For the text-containing cell, return its midpoint in [x, y] coordinate format. 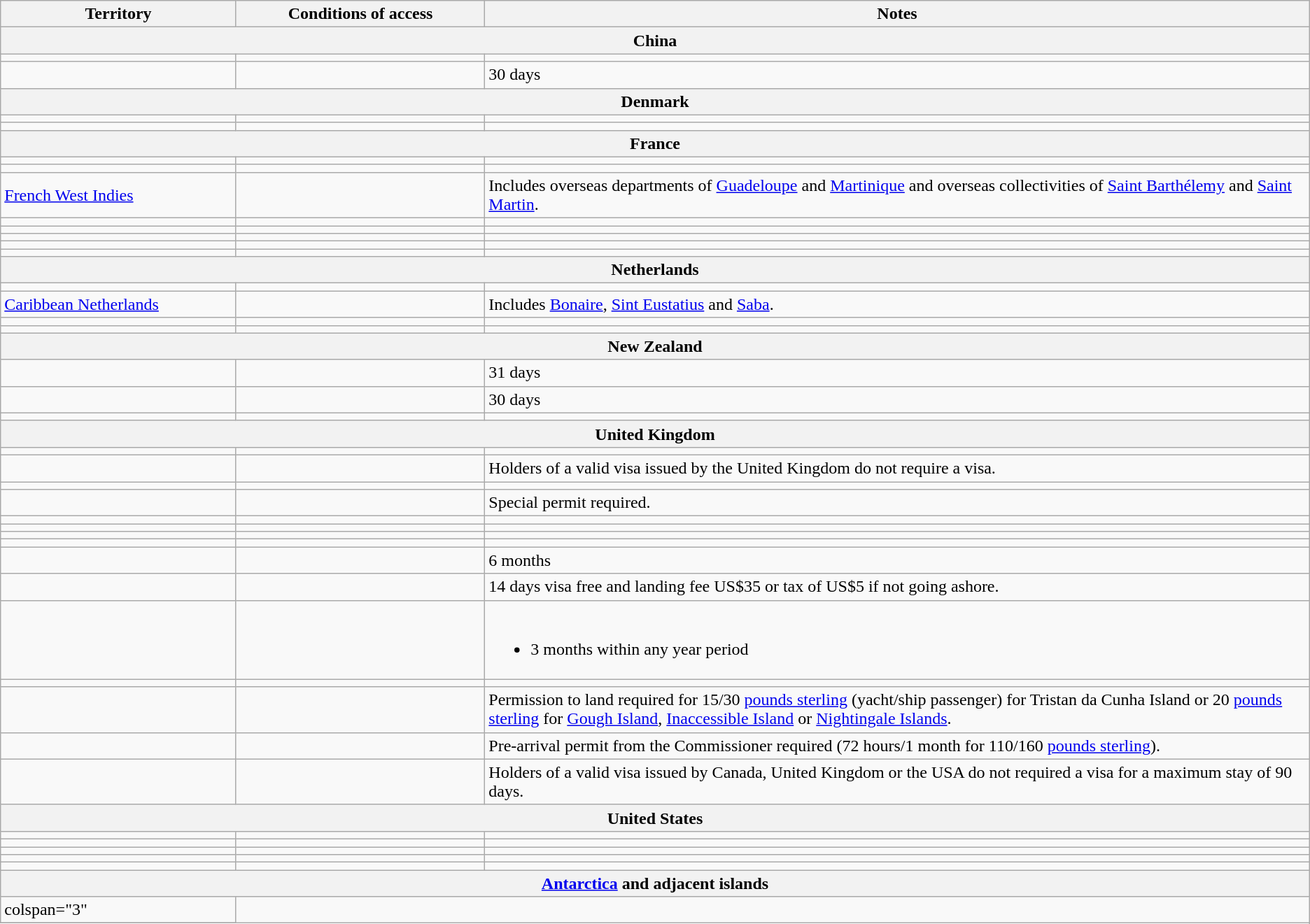
France [655, 143]
French West Indies [119, 194]
China [655, 41]
Denmark [655, 101]
31 days [897, 373]
3 months within any year period [897, 639]
United States [655, 818]
United Kingdom [655, 434]
Holders of a valid visa issued by Canada, United Kingdom or the USA do not required a visa for a maximum stay of 90 days. [897, 782]
6 months [897, 560]
14 days visa free and landing fee US$35 or tax of US$5 if not going ashore. [897, 587]
Special permit required. [897, 503]
Notes [897, 14]
colspan="3" [119, 910]
Territory [119, 14]
Conditions of access [360, 14]
Includes Bonaire, Sint Eustatius and Saba. [897, 304]
Netherlands [655, 270]
New Zealand [655, 346]
Holders of a valid visa issued by the United Kingdom do not require a visa. [897, 468]
Caribbean Netherlands [119, 304]
Pre-arrival permit from the Commissioner required (72 hours/1 month for 110/160 pounds sterling). [897, 746]
Antarctica and adjacent islands [655, 883]
Includes overseas departments of Guadeloupe and Martinique and overseas collectivities of Saint Barthélemy and Saint Martin. [897, 194]
